Return the (x, y) coordinate for the center point of the cell that contains the specified text.  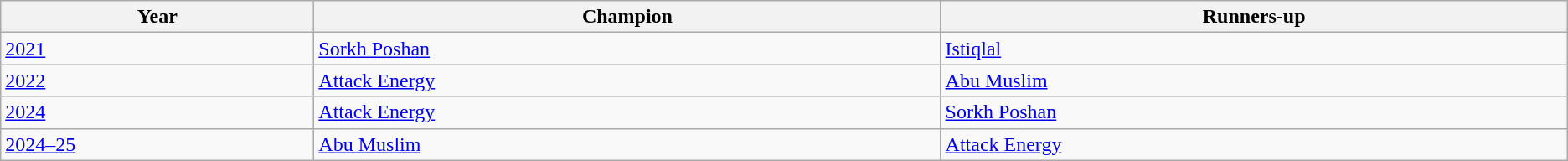
2022 (157, 80)
Runners-up (1254, 17)
2024–25 (157, 144)
Istiqlal (1254, 49)
2024 (157, 112)
2021 (157, 49)
Champion (627, 17)
Year (157, 17)
